For the text-containing cell, return its midpoint in (x, y) coordinate format. 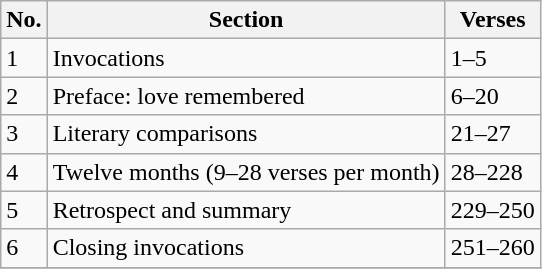
Section (246, 20)
1–5 (492, 58)
Retrospect and summary (246, 210)
2 (24, 96)
21–27 (492, 134)
Twelve months (9–28 verses per month) (246, 172)
No. (24, 20)
4 (24, 172)
28–228 (492, 172)
Preface: love remembered (246, 96)
Invocations (246, 58)
5 (24, 210)
229–250 (492, 210)
3 (24, 134)
Verses (492, 20)
6–20 (492, 96)
Closing invocations (246, 248)
6 (24, 248)
1 (24, 58)
251–260 (492, 248)
Literary comparisons (246, 134)
